Locate the cell with the specified text and output its [x, y] center coordinate. 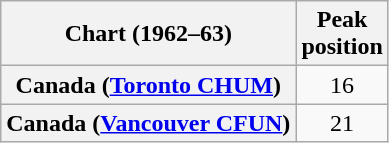
Canada (Toronto CHUM) [148, 85]
Peakposition [342, 34]
16 [342, 85]
Canada (Vancouver CFUN) [148, 123]
21 [342, 123]
Chart (1962–63) [148, 34]
